Search for the cell housing the specified text and yield its (X, Y) center coordinate. 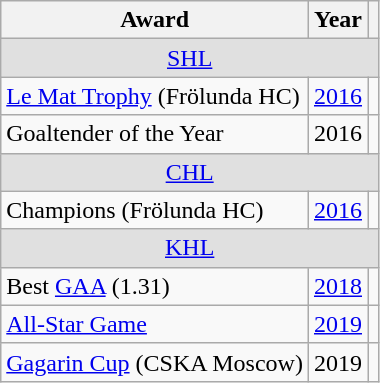
2018 (338, 286)
All-Star Game (155, 324)
KHL (190, 248)
SHL (190, 58)
Year (338, 20)
Gagarin Cup (CSKA Moscow) (155, 362)
CHL (190, 172)
Champions (Frölunda HC) (155, 210)
Goaltender of the Year (155, 134)
Le Mat Trophy (Frölunda HC) (155, 96)
Award (155, 20)
Best GAA (1.31) (155, 286)
